Pinpoint the cell where the given text exists, returning its (x, y) midpoint coordinate. 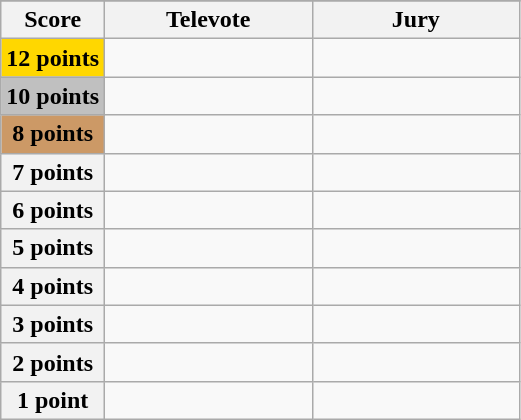
8 points (53, 134)
6 points (53, 210)
2 points (53, 362)
Jury (416, 20)
5 points (53, 248)
7 points (53, 172)
1 point (53, 400)
10 points (53, 96)
12 points (53, 58)
Televote (209, 20)
Score (53, 20)
3 points (53, 324)
4 points (53, 286)
